Determine the [x, y] coordinate at the center of the cell enclosing the given text.  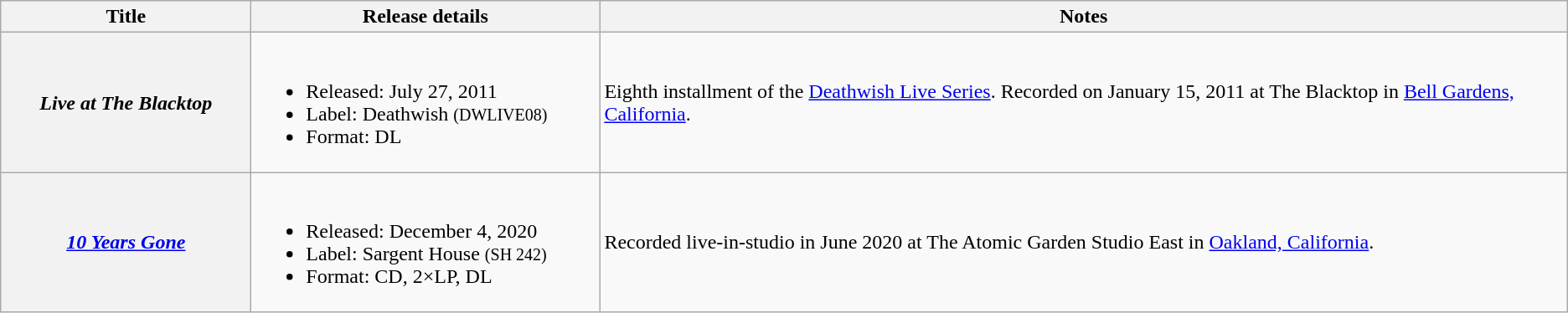
Recorded live-in-studio in June 2020 at The Atomic Garden Studio East in Oakland, California. [1084, 243]
Release details [426, 17]
Title [126, 17]
10 Years Gone [126, 243]
Live at The Blacktop [126, 102]
Released: December 4, 2020Label: Sargent House (SH 242)Format: CD, 2×LP, DL [426, 243]
Notes [1084, 17]
Eighth installment of the Deathwish Live Series. Recorded on January 15, 2011 at The Blacktop in Bell Gardens, California. [1084, 102]
Released: July 27, 2011Label: Deathwish (DWLIVE08)Format: DL [426, 102]
